Identify which cell holds the provided text, then report its [X, Y] central coordinate. 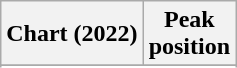
Peakposition [189, 34]
Chart (2022) [72, 34]
